Extract the (x, y) coordinate from the center of the cell holding the provided text.  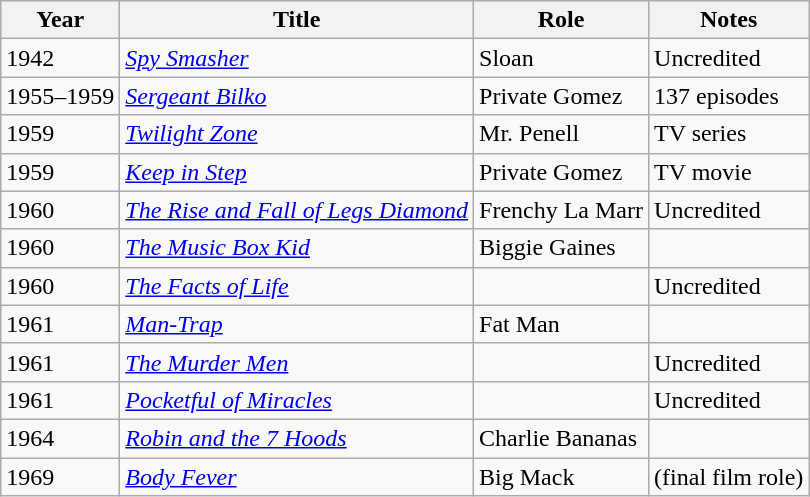
Pocketful of Miracles (297, 400)
1942 (60, 58)
Frenchy La Marr (562, 210)
Sloan (562, 58)
Man-Trap (297, 324)
Notes (729, 20)
Robin and the 7 Hoods (297, 438)
TV movie (729, 172)
Big Mack (562, 477)
Title (297, 20)
1955–1959 (60, 96)
The Rise and Fall of Legs Diamond (297, 210)
The Music Box Kid (297, 248)
Year (60, 20)
Fat Man (562, 324)
The Murder Men (297, 362)
TV series (729, 134)
Charlie Bananas (562, 438)
Body Fever (297, 477)
Keep in Step (297, 172)
Role (562, 20)
Sergeant Bilko (297, 96)
1969 (60, 477)
1964 (60, 438)
(final film role) (729, 477)
Spy Smasher (297, 58)
The Facts of Life (297, 286)
137 episodes (729, 96)
Twilight Zone (297, 134)
Mr. Penell (562, 134)
Biggie Gaines (562, 248)
